Extract the (X, Y) coordinate from the center of the cell holding the provided text.  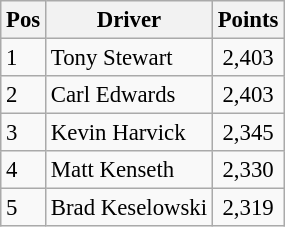
Kevin Harvick (130, 133)
Brad Keselowski (130, 208)
Matt Kenseth (130, 170)
Carl Edwards (130, 95)
Pos (24, 20)
5 (24, 208)
1 (24, 58)
2 (24, 95)
Points (248, 20)
3 (24, 133)
2,345 (248, 133)
2,319 (248, 208)
4 (24, 170)
2,330 (248, 170)
Tony Stewart (130, 58)
Driver (130, 20)
